Pinpoint the cell where the given text exists, returning its (x, y) midpoint coordinate. 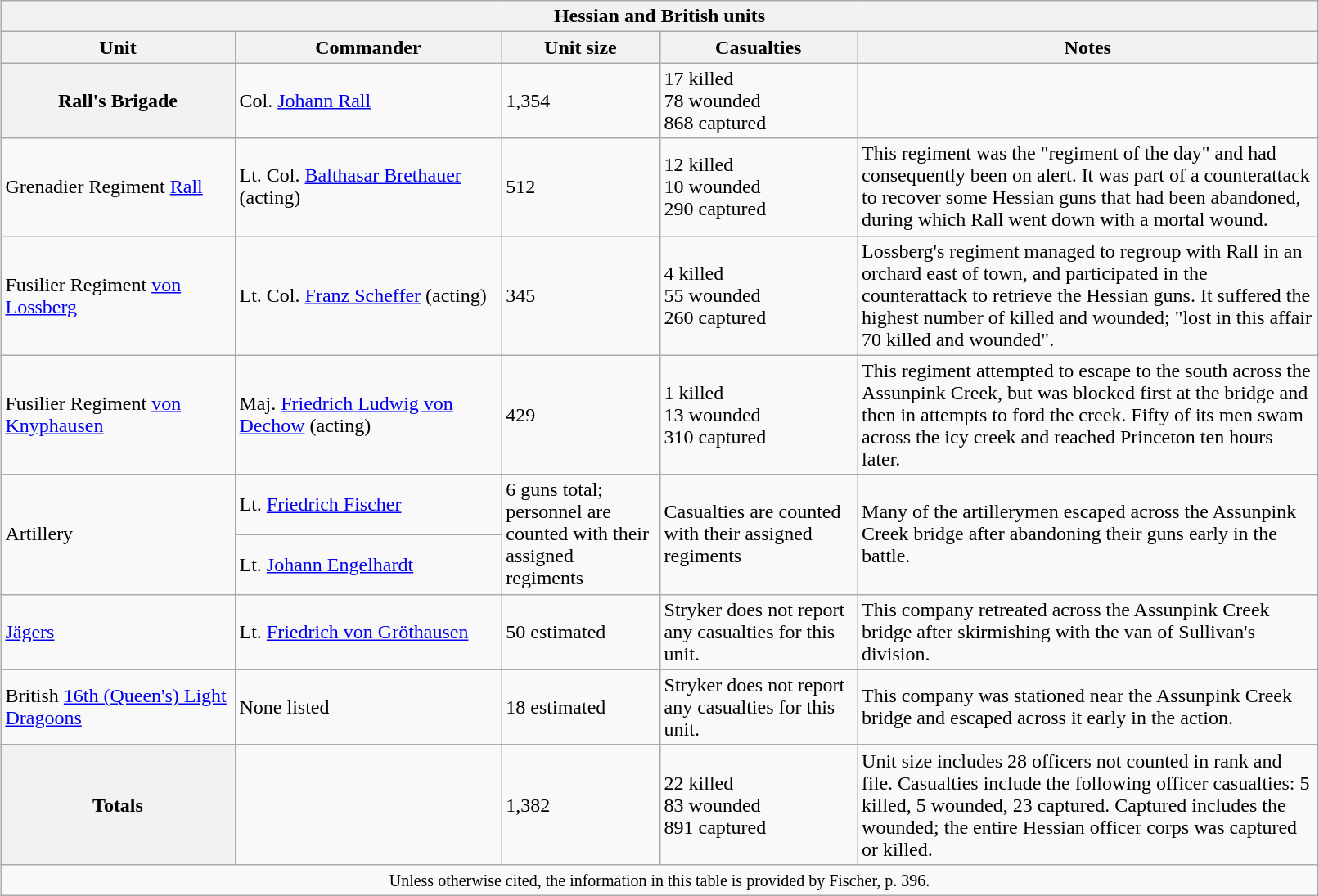
429 (581, 415)
17 killed78 wounded868 captured (759, 101)
12 killed10 wounded290 captured (759, 187)
Grenadier Regiment Rall (118, 187)
Lt. Friedrich von Gröthausen (368, 632)
Lt. Col. Franz Scheffer (acting) (368, 295)
18 estimated (581, 707)
Casualties are counted with their assigned regiments (759, 534)
Totals (118, 804)
Rall's Brigade (118, 101)
50 estimated (581, 632)
4 killed55 wounded260 captured (759, 295)
1 killed13 wounded310 captured (759, 415)
Jägers (118, 632)
Lt. Johann Engelhardt (368, 565)
Commander (368, 47)
6 guns total; personnel are counted with their assigned regiments (581, 534)
This company was stationed near the Assunpink Creek bridge and escaped across it early in the action. (1088, 707)
Notes (1088, 47)
Lt. Friedrich Fischer (368, 504)
22 killed83 wounded891 captured (759, 804)
Col. Johann Rall (368, 101)
British 16th (Queen's) Light Dragoons (118, 707)
Maj. Friedrich Ludwig von Dechow (acting) (368, 415)
Fusilier Regiment von Knyphausen (118, 415)
This company retreated across the Assunpink Creek bridge after skirmishing with the van of Sullivan's division. (1088, 632)
Lt. Col. Balthasar Brethauer (acting) (368, 187)
1,354 (581, 101)
Artillery (118, 534)
Casualties (759, 47)
None listed (368, 707)
Many of the artillerymen escaped across the Assunpink Creek bridge after abandoning their guns early in the battle. (1088, 534)
Unit (118, 47)
512 (581, 187)
Fusilier Regiment von Lossberg (118, 295)
Unless otherwise cited, the information in this table is provided by Fischer, p. 396. (659, 880)
1,382 (581, 804)
Hessian and British units (659, 16)
345 (581, 295)
Unit size (581, 47)
